Scan for the cell matching the given text and deliver its [X, Y] coordinate at center. 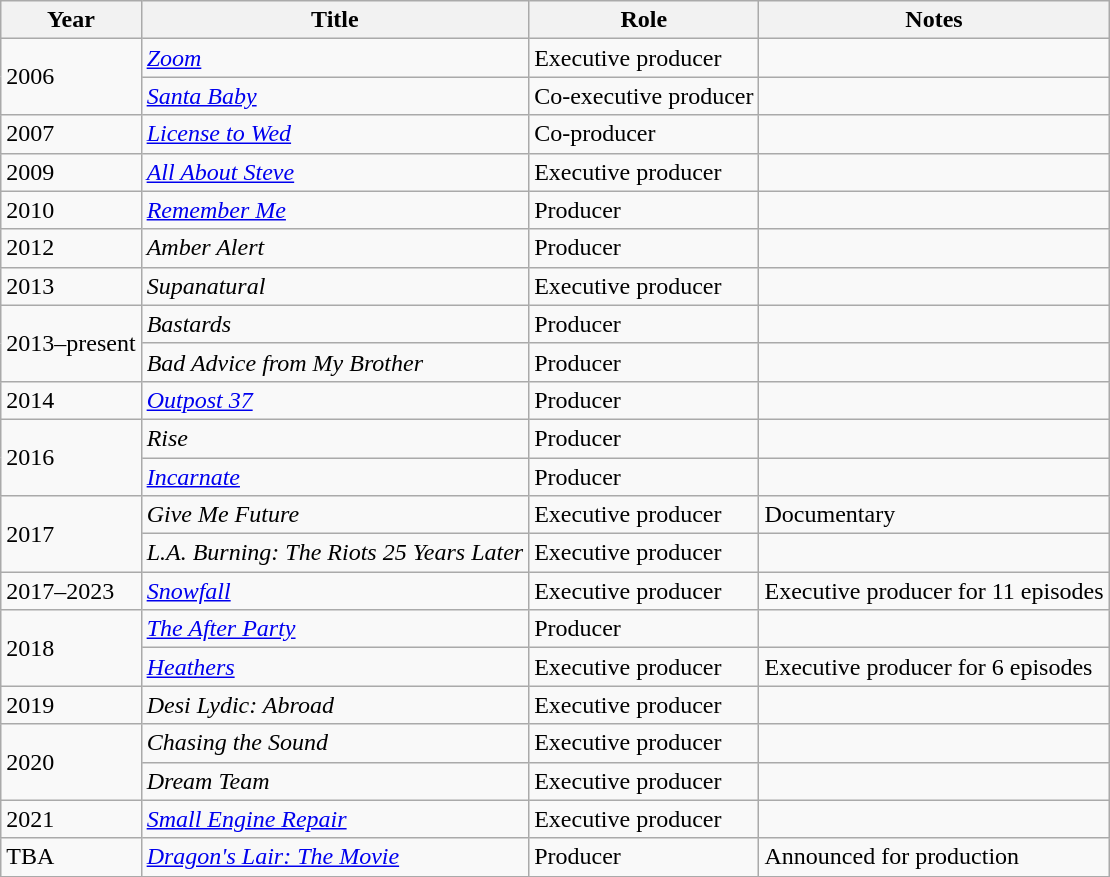
Heathers [335, 667]
2016 [71, 457]
2006 [71, 77]
2013 [71, 286]
L.A. Burning: The Riots 25 Years Later [335, 553]
2017 [71, 534]
Executive producer for 6 episodes [934, 667]
Snowfall [335, 591]
Outpost 37 [335, 400]
All About Steve [335, 172]
2010 [71, 210]
2009 [71, 172]
Give Me Future [335, 515]
Bad Advice from My Brother [335, 362]
2019 [71, 705]
2021 [71, 819]
License to Wed [335, 134]
2012 [71, 248]
Year [71, 20]
2014 [71, 400]
Bastards [335, 324]
Rise [335, 438]
Co-producer [644, 134]
TBA [71, 857]
Zoom [335, 58]
Dream Team [335, 781]
Notes [934, 20]
Co-executive producer [644, 96]
2017–2023 [71, 591]
Dragon's Lair: The Movie [335, 857]
Remember Me [335, 210]
Amber Alert [335, 248]
2020 [71, 762]
Supanatural [335, 286]
Title [335, 20]
Desi Lydic: Abroad [335, 705]
Incarnate [335, 477]
Announced for production [934, 857]
Role [644, 20]
2013–present [71, 343]
Documentary [934, 515]
Small Engine Repair [335, 819]
2018 [71, 648]
Executive producer for 11 episodes [934, 591]
The After Party [335, 629]
Chasing the Sound [335, 743]
Santa Baby [335, 96]
2007 [71, 134]
